Scan for the cell matching the given text and deliver its [x, y] coordinate at center. 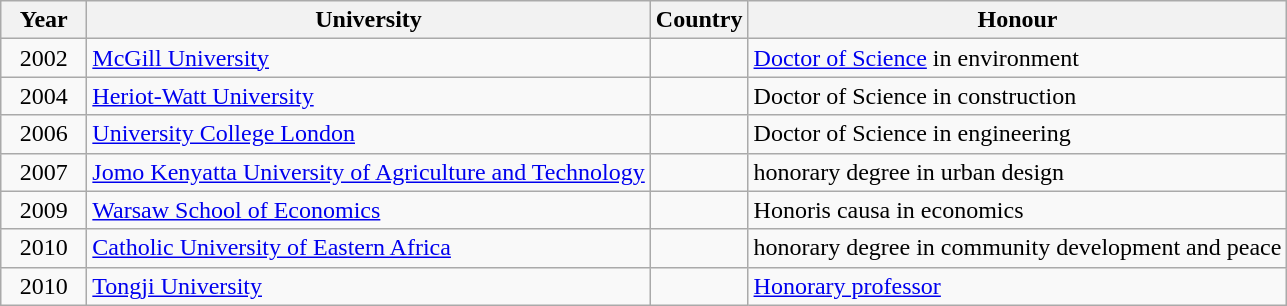
Honour [1018, 20]
honorary degree in urban design [1018, 172]
Country [699, 20]
2006 [44, 134]
McGill University [368, 58]
Catholic University of Eastern Africa [368, 248]
Doctor of Science in environment [1018, 58]
2004 [44, 96]
Jomo Kenyatta University of Agriculture and Technology [368, 172]
2007 [44, 172]
Honorary professor [1018, 286]
2002 [44, 58]
University [368, 20]
honorary degree in community development and peace [1018, 248]
Doctor of Science in construction [1018, 96]
University College London [368, 134]
Year [44, 20]
Heriot-Watt University [368, 96]
Doctor of Science in engineering [1018, 134]
Honoris causa in economics [1018, 210]
Warsaw School of Economics [368, 210]
2009 [44, 210]
Tongji University [368, 286]
